Return [X, Y] of the center of cell containing provided text 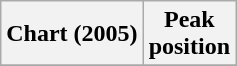
Chart (2005) [72, 34]
Peakposition [189, 34]
